Provide the [x, y] coordinate of the cell's center where the given text is located.  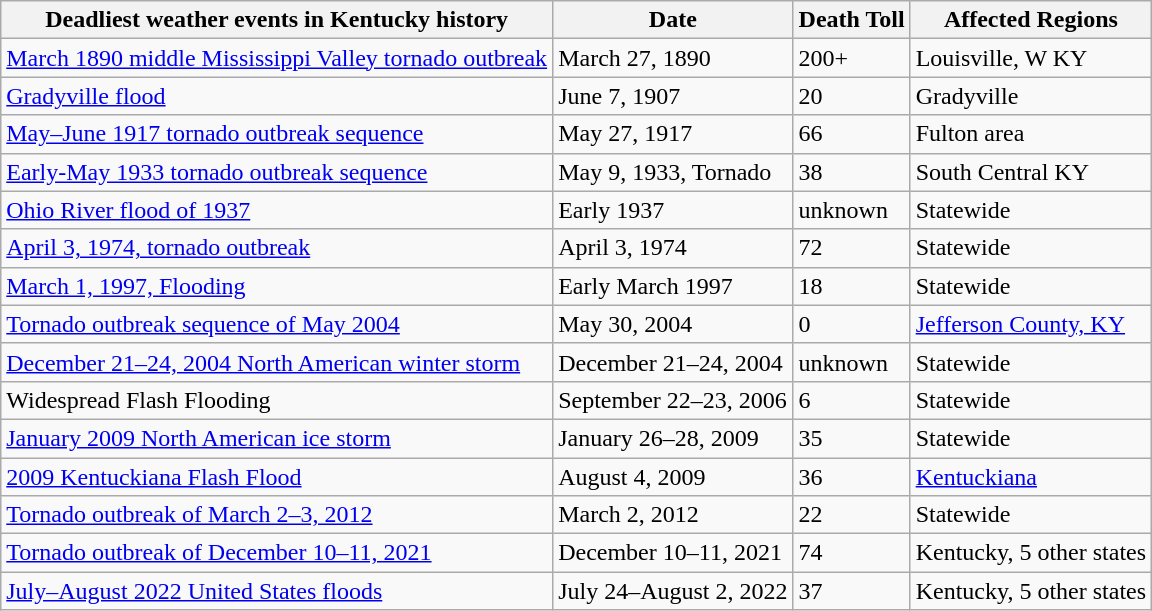
December 21–24, 2004 [673, 362]
0 [852, 324]
38 [852, 172]
18 [852, 286]
July 24–August 2, 2022 [673, 591]
Early 1937 [673, 210]
May 27, 1917 [673, 134]
September 22–23, 2006 [673, 400]
March 1890 middle Mississippi Valley tornado outbreak [277, 58]
June 7, 1907 [673, 96]
January 26–28, 2009 [673, 438]
Tornado outbreak of December 10–11, 2021 [277, 553]
March 27, 1890 [673, 58]
2009 Kentuckiana Flash Flood [277, 477]
December 21–24, 2004 North American winter storm [277, 362]
April 3, 1974 [673, 248]
6 [852, 400]
36 [852, 477]
Deadliest weather events in Kentucky history [277, 20]
Jefferson County, KY [1030, 324]
Gradyville [1030, 96]
May 9, 1933, Tornado [673, 172]
22 [852, 515]
Fulton area [1030, 134]
Date [673, 20]
January 2009 North American ice storm [277, 438]
Louisville, W KY [1030, 58]
Ohio River flood of 1937 [277, 210]
200+ [852, 58]
Early-May 1933 tornado outbreak sequence [277, 172]
74 [852, 553]
March 2, 2012 [673, 515]
July–August 2022 United States floods [277, 591]
72 [852, 248]
20 [852, 96]
Tornado outbreak sequence of May 2004 [277, 324]
66 [852, 134]
Death Toll [852, 20]
Affected Regions [1030, 20]
Kentuckiana [1030, 477]
Widespread Flash Flooding [277, 400]
Early March 1997 [673, 286]
35 [852, 438]
Tornado outbreak of March 2–3, 2012 [277, 515]
May–June 1917 tornado outbreak sequence [277, 134]
December 10–11, 2021 [673, 553]
August 4, 2009 [673, 477]
South Central KY [1030, 172]
Gradyville flood [277, 96]
May 30, 2004 [673, 324]
April 3, 1974, tornado outbreak [277, 248]
37 [852, 591]
March 1, 1997, Flooding [277, 286]
